For the text-containing cell, return its midpoint in [x, y] coordinate format. 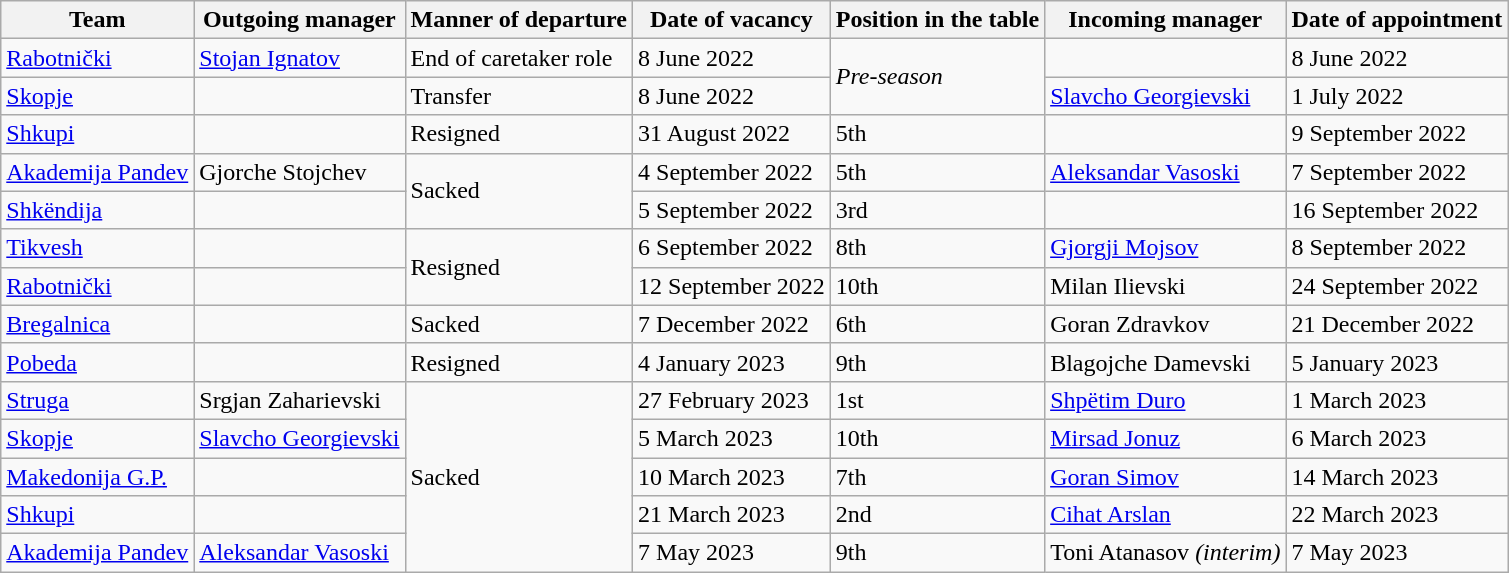
6th [937, 324]
16 September 2022 [1397, 210]
Shkëndija [98, 210]
End of caretaker role [518, 58]
31 August 2022 [732, 134]
Date of vacancy [732, 20]
5 March 2023 [732, 438]
12 September 2022 [732, 286]
3rd [937, 210]
4 January 2023 [732, 362]
1 July 2022 [1397, 96]
Pobeda [98, 362]
Stojan Ignatov [300, 58]
7 December 2022 [732, 324]
6 September 2022 [732, 248]
21 December 2022 [1397, 324]
Gjorche Stojchev [300, 172]
14 March 2023 [1397, 477]
8th [937, 248]
Incoming manager [1166, 20]
Struga [98, 400]
Toni Atanasov (interim) [1166, 553]
Date of appointment [1397, 20]
Outgoing manager [300, 20]
24 September 2022 [1397, 286]
Transfer [518, 96]
7 September 2022 [1397, 172]
Srgjan Zaharievski [300, 400]
Gjorgji Mojsov [1166, 248]
Shpëtim Duro [1166, 400]
1 March 2023 [1397, 400]
6 March 2023 [1397, 438]
Blagojche Damevski [1166, 362]
5 January 2023 [1397, 362]
9 September 2022 [1397, 134]
Cihat Arslan [1166, 515]
Tikvesh [98, 248]
5 September 2022 [732, 210]
21 March 2023 [732, 515]
Makedonija G.P. [98, 477]
Team [98, 20]
4 September 2022 [732, 172]
7th [937, 477]
Goran Zdravkov [1166, 324]
10 March 2023 [732, 477]
Milan Ilievski [1166, 286]
2nd [937, 515]
Position in the table [937, 20]
1st [937, 400]
Goran Simov [1166, 477]
Pre-season [937, 77]
27 February 2023 [732, 400]
Manner of departure [518, 20]
22 March 2023 [1397, 515]
Mirsad Jonuz [1166, 438]
8 September 2022 [1397, 248]
Bregalnica [98, 324]
